Determine the (X, Y) coordinate at the center of the cell enclosing the given text.  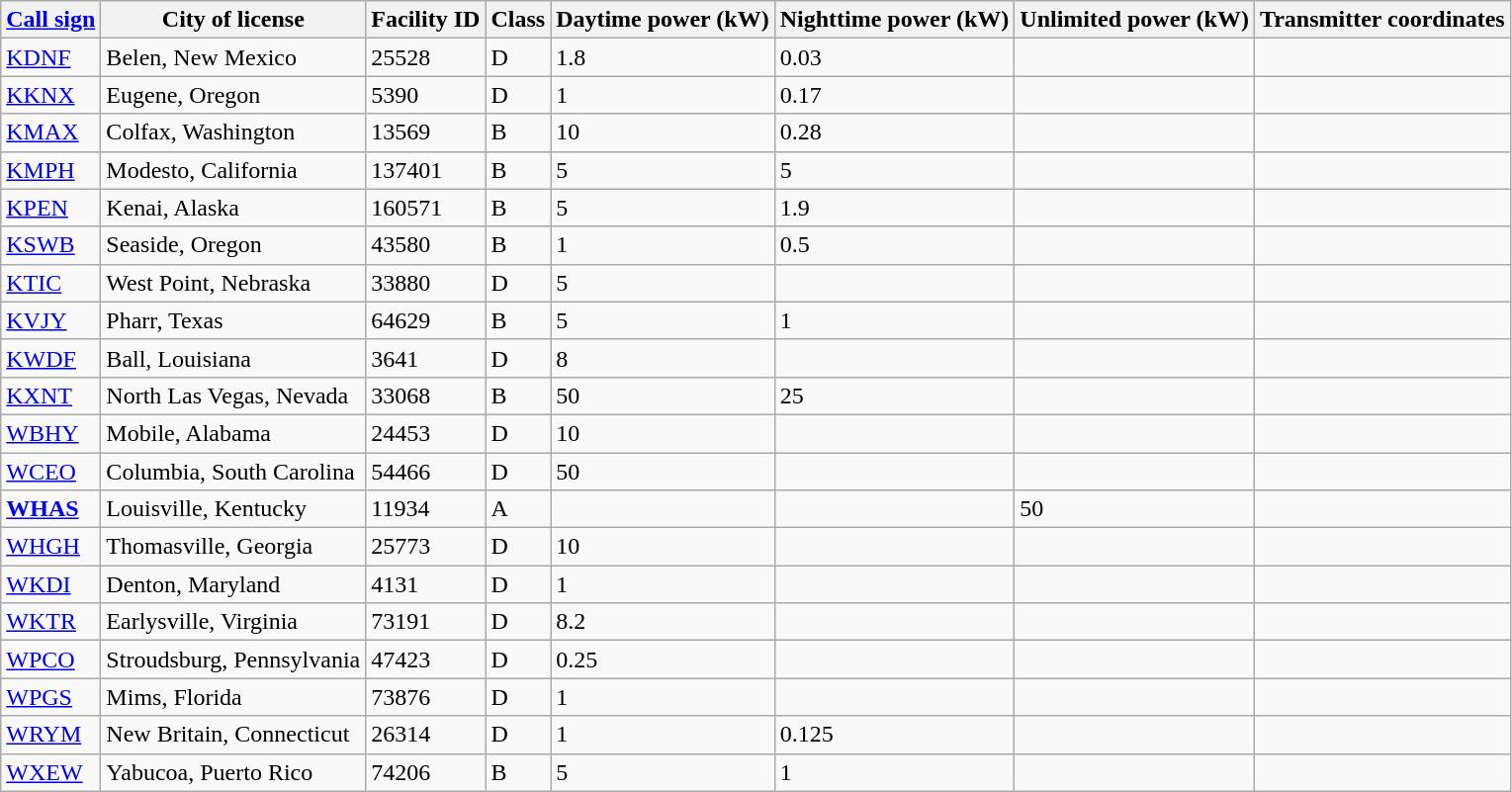
0.125 (894, 735)
KMPH (51, 170)
43580 (425, 245)
A (518, 509)
WPCO (51, 660)
WKTR (51, 622)
73191 (425, 622)
KMAX (51, 132)
Nighttime power (kW) (894, 20)
WHAS (51, 509)
25528 (425, 57)
KPEN (51, 208)
64629 (425, 320)
Kenai, Alaska (233, 208)
Denton, Maryland (233, 584)
City of license (233, 20)
WKDI (51, 584)
0.28 (894, 132)
WHGH (51, 547)
3641 (425, 358)
0.03 (894, 57)
Seaside, Oregon (233, 245)
54466 (425, 472)
Colfax, Washington (233, 132)
Earlysville, Virginia (233, 622)
0.5 (894, 245)
WXEW (51, 772)
Facility ID (425, 20)
160571 (425, 208)
Unlimited power (kW) (1135, 20)
73876 (425, 697)
8.2 (663, 622)
Class (518, 20)
4131 (425, 584)
26314 (425, 735)
WBHY (51, 433)
Pharr, Texas (233, 320)
WCEO (51, 472)
KXNT (51, 396)
Modesto, California (233, 170)
WPGS (51, 697)
24453 (425, 433)
Stroudsburg, Pennsylvania (233, 660)
Ball, Louisiana (233, 358)
1.9 (894, 208)
13569 (425, 132)
KSWB (51, 245)
25773 (425, 547)
Yabucoa, Puerto Rico (233, 772)
Thomasville, Georgia (233, 547)
KWDF (51, 358)
WRYM (51, 735)
5390 (425, 95)
Call sign (51, 20)
Louisville, Kentucky (233, 509)
47423 (425, 660)
Transmitter coordinates (1382, 20)
74206 (425, 772)
Eugene, Oregon (233, 95)
Mims, Florida (233, 697)
KVJY (51, 320)
KDNF (51, 57)
KTIC (51, 283)
137401 (425, 170)
Columbia, South Carolina (233, 472)
Mobile, Alabama (233, 433)
KKNX (51, 95)
33880 (425, 283)
25 (894, 396)
Daytime power (kW) (663, 20)
33068 (425, 396)
New Britain, Connecticut (233, 735)
8 (663, 358)
West Point, Nebraska (233, 283)
North Las Vegas, Nevada (233, 396)
1.8 (663, 57)
Belen, New Mexico (233, 57)
0.25 (663, 660)
0.17 (894, 95)
11934 (425, 509)
